Search for the cell housing the specified text and yield its (x, y) center coordinate. 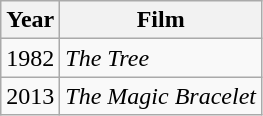
The Tree (161, 58)
1982 (30, 58)
The Magic Bracelet (161, 96)
2013 (30, 96)
Film (161, 20)
Year (30, 20)
